Determine the [x, y] coordinate at the center of the cell enclosing the given text.  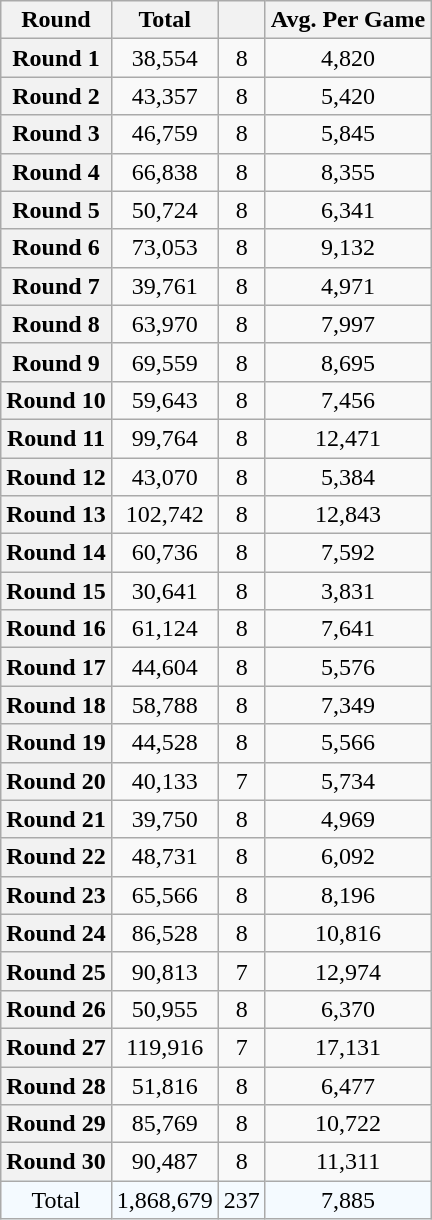
10,722 [348, 1124]
38,554 [164, 58]
4,820 [348, 58]
86,528 [164, 933]
12,843 [348, 515]
Round 3 [56, 134]
Round 18 [56, 705]
Round 30 [56, 1162]
5,845 [348, 134]
Round 9 [56, 362]
43,357 [164, 96]
1,868,679 [164, 1200]
Round 11 [56, 438]
4,969 [348, 819]
5,576 [348, 667]
5,566 [348, 743]
4,971 [348, 286]
Round 29 [56, 1124]
Round 26 [56, 1009]
8,355 [348, 172]
63,970 [164, 324]
Round 7 [56, 286]
7,592 [348, 553]
3,831 [348, 591]
Round 19 [56, 743]
Round 5 [56, 210]
46,759 [164, 134]
59,643 [164, 400]
6,341 [348, 210]
85,769 [164, 1124]
69,559 [164, 362]
Round 4 [56, 172]
5,420 [348, 96]
Round 16 [56, 629]
7,997 [348, 324]
90,487 [164, 1162]
58,788 [164, 705]
51,816 [164, 1085]
Round 27 [56, 1047]
119,916 [164, 1047]
44,604 [164, 667]
8,695 [348, 362]
Round 24 [56, 933]
Round 6 [56, 248]
Round 8 [56, 324]
65,566 [164, 895]
7,641 [348, 629]
Round 2 [56, 96]
10,816 [348, 933]
44,528 [164, 743]
90,813 [164, 971]
Round 22 [56, 857]
12,974 [348, 971]
5,384 [348, 477]
73,053 [164, 248]
50,724 [164, 210]
Round 28 [56, 1085]
39,761 [164, 286]
61,124 [164, 629]
12,471 [348, 438]
6,370 [348, 1009]
7,456 [348, 400]
40,133 [164, 781]
7,885 [348, 1200]
Round 15 [56, 591]
6,092 [348, 857]
Avg. Per Game [348, 20]
Round 14 [56, 553]
Round 23 [56, 895]
6,477 [348, 1085]
99,764 [164, 438]
39,750 [164, 819]
Round 21 [56, 819]
Round 1 [56, 58]
Round 10 [56, 400]
8,196 [348, 895]
30,641 [164, 591]
9,132 [348, 248]
102,742 [164, 515]
7,349 [348, 705]
60,736 [164, 553]
Round 12 [56, 477]
Round 20 [56, 781]
66,838 [164, 172]
48,731 [164, 857]
5,734 [348, 781]
Round 13 [56, 515]
Round 17 [56, 667]
17,131 [348, 1047]
43,070 [164, 477]
Round [56, 20]
50,955 [164, 1009]
11,311 [348, 1162]
Round 25 [56, 971]
237 [242, 1200]
